Find where the given text appears and provide that cell's center as (x, y) coordinate. 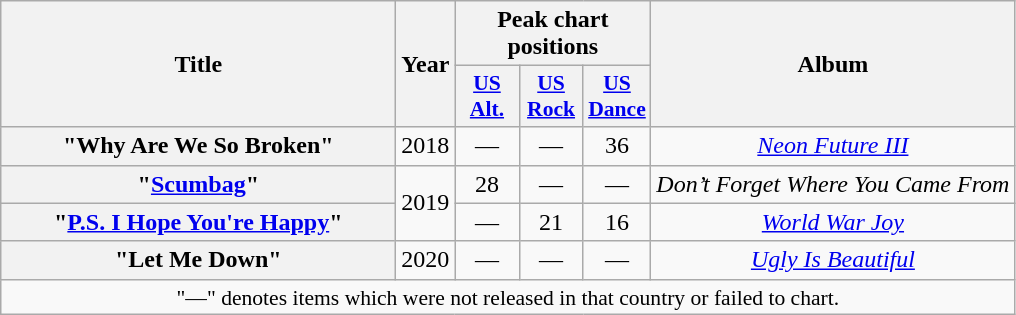
USAlt. (487, 96)
Ugly Is Beautiful (833, 260)
USRock (551, 96)
"Why Are We So Broken" (198, 146)
Peak chart positions (553, 34)
"Scumbag" (198, 184)
"Let Me Down" (198, 260)
Don’t Forget Where You Came From (833, 184)
2018 (426, 146)
28 (487, 184)
2019 (426, 203)
"—" denotes items which were not released in that country or failed to chart. (508, 297)
Neon Future III (833, 146)
Album (833, 64)
Title (198, 64)
21 (551, 222)
36 (617, 146)
16 (617, 222)
World War Joy (833, 222)
"P.S. I Hope You're Happy" (198, 222)
USDance (617, 96)
2020 (426, 260)
Year (426, 64)
